Extract the (X, Y) coordinate from the center of the cell holding the provided text.  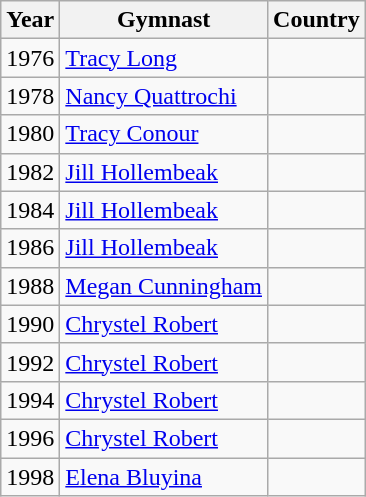
1990 (30, 324)
Megan Cunningham (164, 286)
1992 (30, 362)
1980 (30, 134)
1988 (30, 286)
1994 (30, 400)
1984 (30, 210)
1982 (30, 172)
Year (30, 20)
Tracy Long (164, 58)
1996 (30, 438)
Elena Bluyina (164, 477)
Nancy Quattrochi (164, 96)
1998 (30, 477)
1986 (30, 248)
Gymnast (164, 20)
Country (317, 20)
1978 (30, 96)
Tracy Conour (164, 134)
1976 (30, 58)
